Locate the cell with the specified text and output its (x, y) center coordinate. 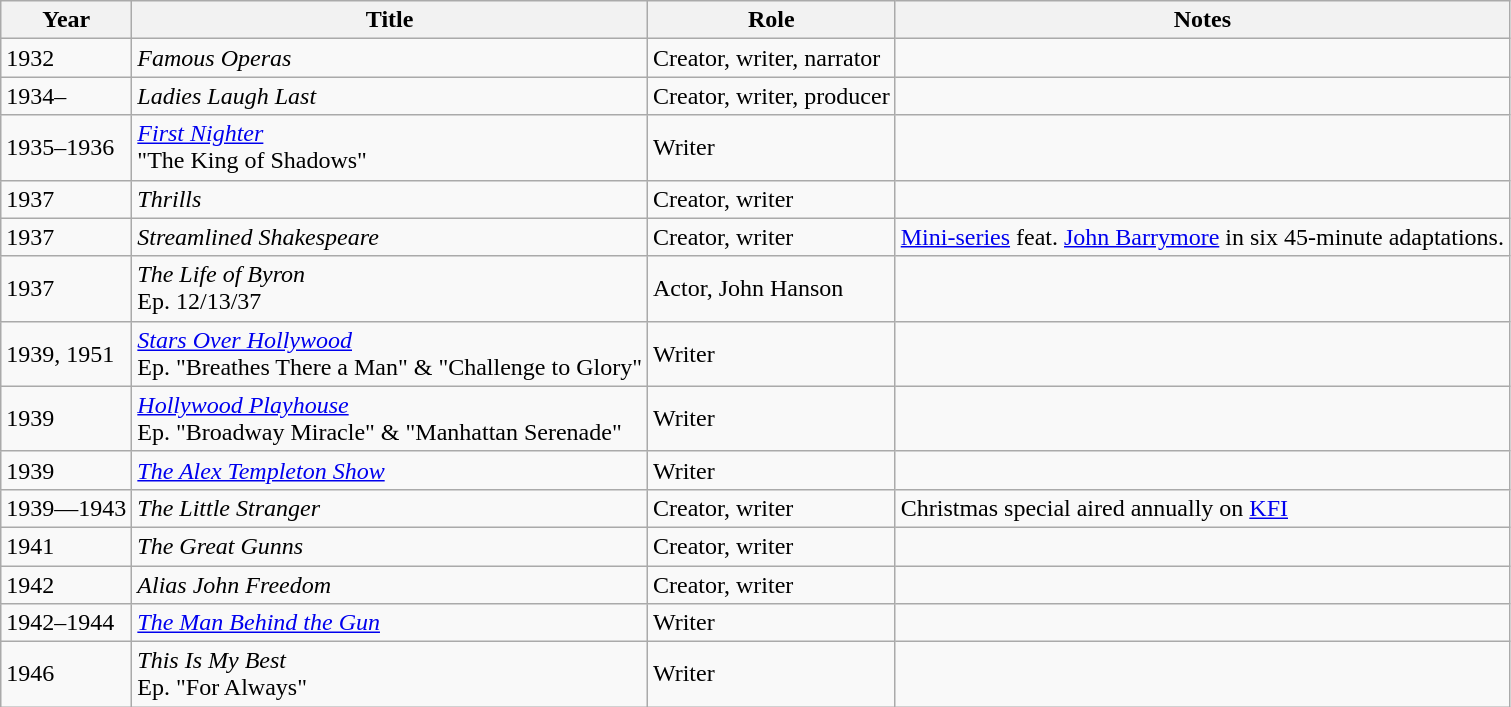
Year (66, 20)
Creator, writer, narrator (771, 58)
Mini-series feat. John Barrymore in six 45-minute adaptations. (1202, 237)
Thrills (390, 199)
The Great Gunns (390, 546)
1941 (66, 546)
1939, 1951 (66, 354)
First Nighter"The King of Shadows" (390, 148)
Stars Over HollywoodEp. "Breathes There a Man" & "Challenge to Glory" (390, 354)
1935–1936 (66, 148)
1939—1943 (66, 508)
The Alex Templeton Show (390, 470)
Alias John Freedom (390, 585)
Ladies Laugh Last (390, 96)
Creator, writer, producer (771, 96)
The Man Behind the Gun (390, 623)
1946 (66, 674)
This Is My BestEp. "For Always" (390, 674)
Christmas special aired annually on KFI (1202, 508)
The Life of ByronEp. 12/13/37 (390, 288)
1942 (66, 585)
1932 (66, 58)
Famous Operas (390, 58)
The Little Stranger (390, 508)
Hollywood PlayhouseEp. "Broadway Miracle" & "Manhattan Serenade" (390, 418)
Streamlined Shakespeare (390, 237)
1934– (66, 96)
Title (390, 20)
Actor, John Hanson (771, 288)
Role (771, 20)
Notes (1202, 20)
1942–1944 (66, 623)
